Extract the [X, Y] coordinate from the center of the cell holding the provided text.  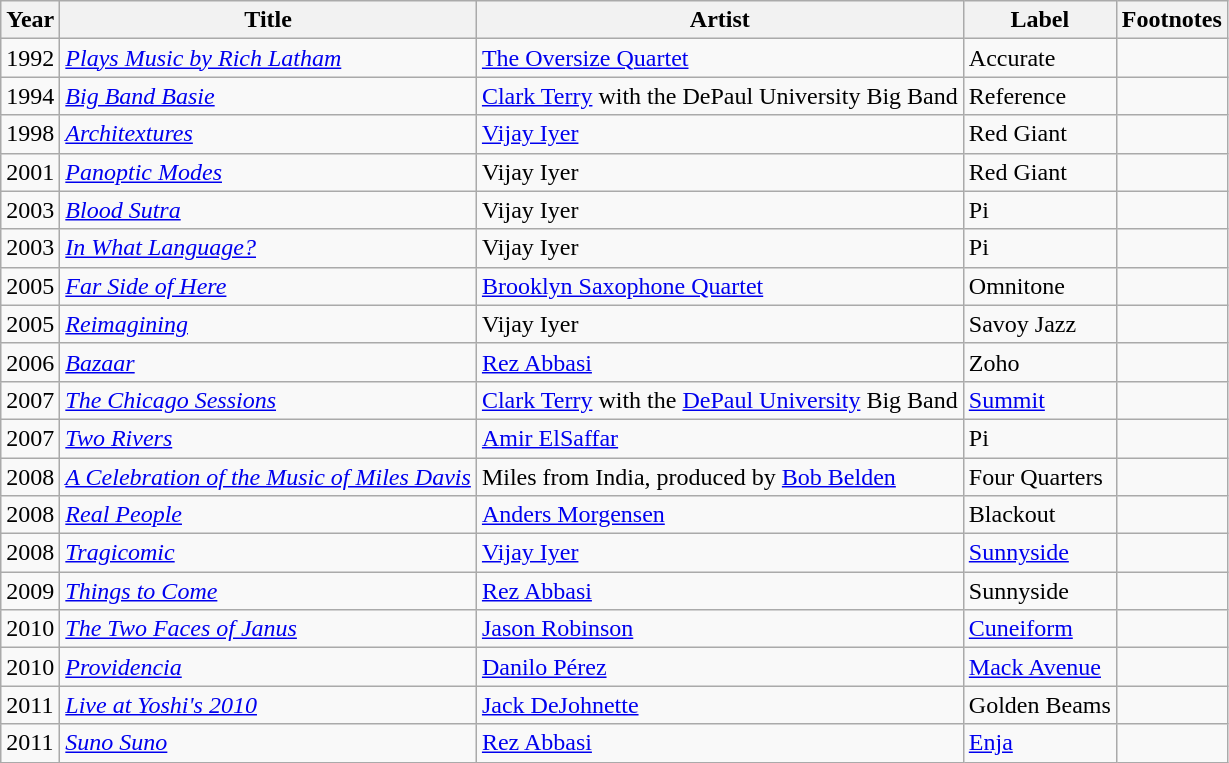
Big Band Basie [268, 96]
1992 [30, 58]
A Celebration of the Music of Miles Davis [268, 477]
Far Side of Here [268, 286]
Two Rivers [268, 438]
Live at Yoshi's 2010 [268, 705]
The Two Faces of Janus [268, 629]
Four Quarters [1040, 477]
1994 [30, 96]
Amir ElSaffar [720, 438]
Title [268, 20]
Plays Music by Rich Latham [268, 58]
In What Language? [268, 248]
Reference [1040, 96]
Label [1040, 20]
Zoho [1040, 362]
Savoy Jazz [1040, 324]
Jack DeJohnette [720, 705]
2009 [30, 591]
The Oversize Quartet [720, 58]
The Chicago Sessions [268, 400]
Panoptic Modes [268, 172]
Footnotes [1172, 20]
Cuneiform [1040, 629]
Jason Robinson [720, 629]
Omnitone [1040, 286]
Architextures [268, 134]
Reimagining [268, 324]
Summit [1040, 400]
Enja [1040, 743]
Danilo Pérez [720, 667]
2006 [30, 362]
Miles from India, produced by Bob Belden [720, 477]
1998 [30, 134]
Providencia [268, 667]
Things to Come [268, 591]
Suno Suno [268, 743]
2001 [30, 172]
Blackout [1040, 515]
Real People [268, 515]
Artist [720, 20]
Tragicomic [268, 553]
Accurate [1040, 58]
Mack Avenue [1040, 667]
Golden Beams [1040, 705]
Year [30, 20]
Bazaar [268, 362]
Blood Sutra [268, 210]
Anders Morgensen [720, 515]
Brooklyn Saxophone Quartet [720, 286]
